Determine the (X, Y) coordinate at the center of the cell enclosing the given text.  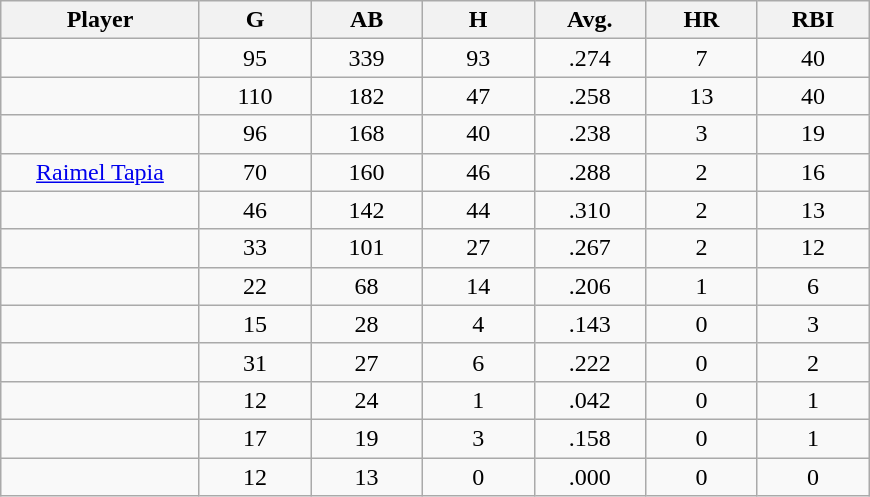
15 (255, 324)
24 (367, 400)
28 (367, 324)
110 (255, 96)
Raimel Tapia (100, 172)
95 (255, 58)
142 (367, 210)
.042 (590, 400)
.238 (590, 134)
7 (702, 58)
44 (478, 210)
.258 (590, 96)
.206 (590, 286)
4 (478, 324)
33 (255, 248)
.310 (590, 210)
.158 (590, 438)
101 (367, 248)
.274 (590, 58)
14 (478, 286)
22 (255, 286)
168 (367, 134)
339 (367, 58)
Player (100, 20)
RBI (813, 20)
31 (255, 362)
96 (255, 134)
Avg. (590, 20)
68 (367, 286)
.267 (590, 248)
160 (367, 172)
16 (813, 172)
AB (367, 20)
93 (478, 58)
HR (702, 20)
.288 (590, 172)
70 (255, 172)
182 (367, 96)
47 (478, 96)
G (255, 20)
.222 (590, 362)
.143 (590, 324)
17 (255, 438)
.000 (590, 477)
H (478, 20)
